Output the [x, y] coordinate of the center of the cell containing the given text.  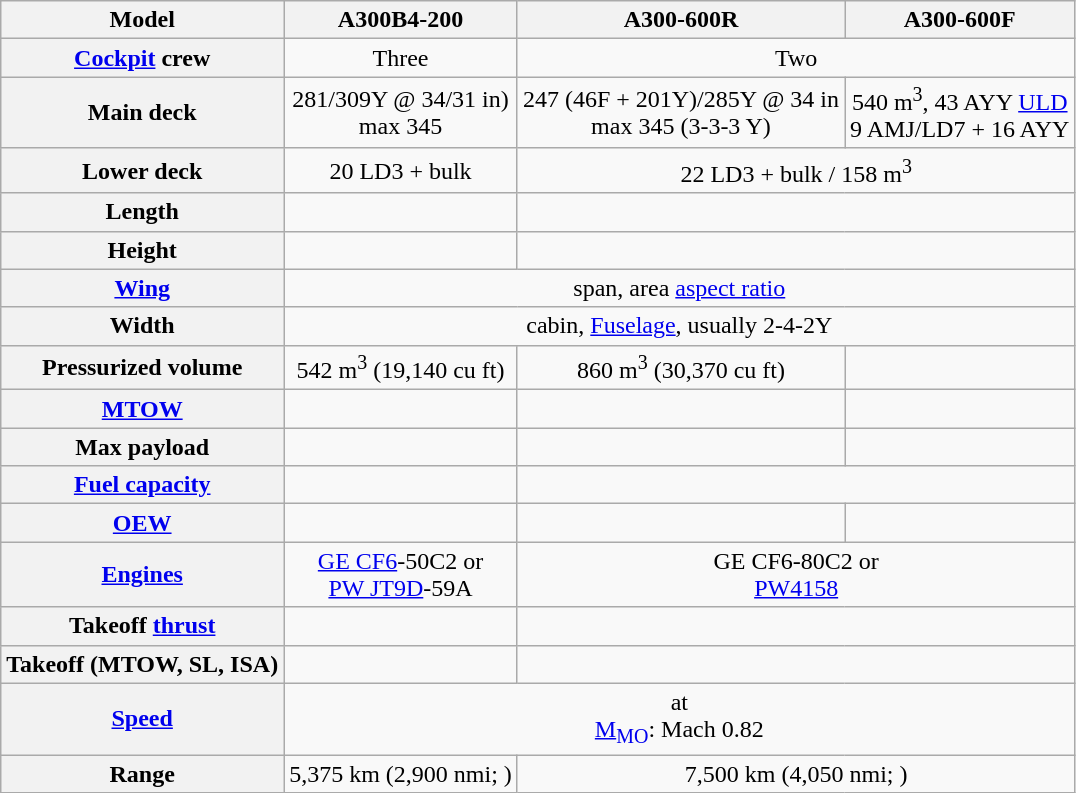
A300B4-200 [401, 20]
7,500 km (4,050 nmi; ) [796, 774]
Model [142, 20]
GE CF6-80C2 orPW4158 [796, 574]
Height [142, 250]
Lower deck [142, 170]
span, area aspect ratio [680, 288]
281/309Y @ 34/31 in)max 345 [401, 113]
Takeoff (MTOW, SL, ISA) [142, 664]
Fuel capacity [142, 485]
MTOW [142, 409]
Range [142, 774]
540 m3, 43 AYY ULD9 AMJ/LD7 + 16 AYY [960, 113]
Main deck [142, 113]
Wing [142, 288]
Two [796, 58]
Speed [142, 718]
542 m3 (19,140 cu ft) [401, 368]
Length [142, 212]
GE CF6-50C2 orPW JT9D-59A [401, 574]
247 (46F + 201Y)/285Y @ 34 inmax 345 (3-3-3 Y) [680, 113]
Pressurized volume [142, 368]
860 m3 (30,370 cu ft) [680, 368]
Width [142, 326]
cabin, Fuselage, usually 2-4-2Y [680, 326]
Three [401, 58]
Max payload [142, 447]
at MMO: Mach 0.82 [680, 718]
20 LD3 + bulk [401, 170]
Engines [142, 574]
Cockpit crew [142, 58]
A300-600R [680, 20]
22 LD3 + bulk / 158 m3 [796, 170]
5,375 km (2,900 nmi; ) [401, 774]
Takeoff thrust [142, 626]
OEW [142, 523]
A300-600F [960, 20]
